Determine the [x, y] coordinate at the center of the cell enclosing the given text.  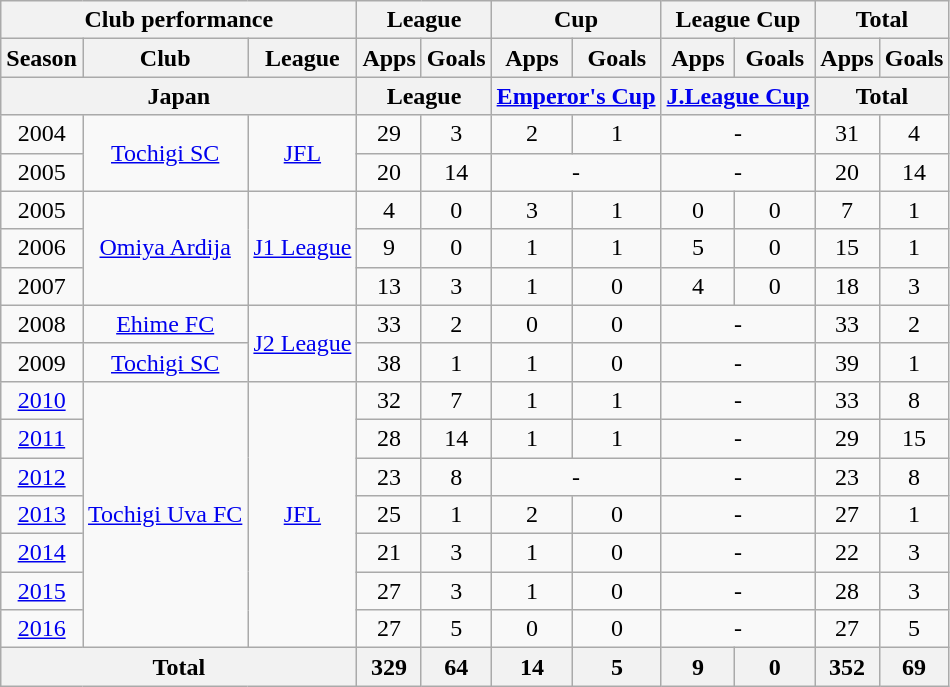
2007 [42, 286]
Season [42, 58]
2009 [42, 362]
39 [847, 362]
64 [456, 667]
2016 [42, 629]
69 [914, 667]
Ehime FC [164, 324]
Emperor's Cup [576, 96]
J1 League [302, 248]
18 [847, 286]
J.League Cup [738, 96]
2012 [42, 477]
2008 [42, 324]
2014 [42, 553]
2010 [42, 400]
21 [389, 553]
13 [389, 286]
Cup [576, 20]
31 [847, 134]
2004 [42, 134]
38 [389, 362]
2015 [42, 591]
2011 [42, 438]
22 [847, 553]
Omiya Ardija [164, 248]
2006 [42, 248]
329 [389, 667]
J2 League [302, 343]
Japan [179, 96]
League Cup [738, 20]
32 [389, 400]
Tochigi Uva FC [164, 514]
352 [847, 667]
25 [389, 515]
Club [164, 58]
Club performance [179, 20]
2013 [42, 515]
